Return the (X, Y) coordinate for the center point of the cell that contains the specified text.  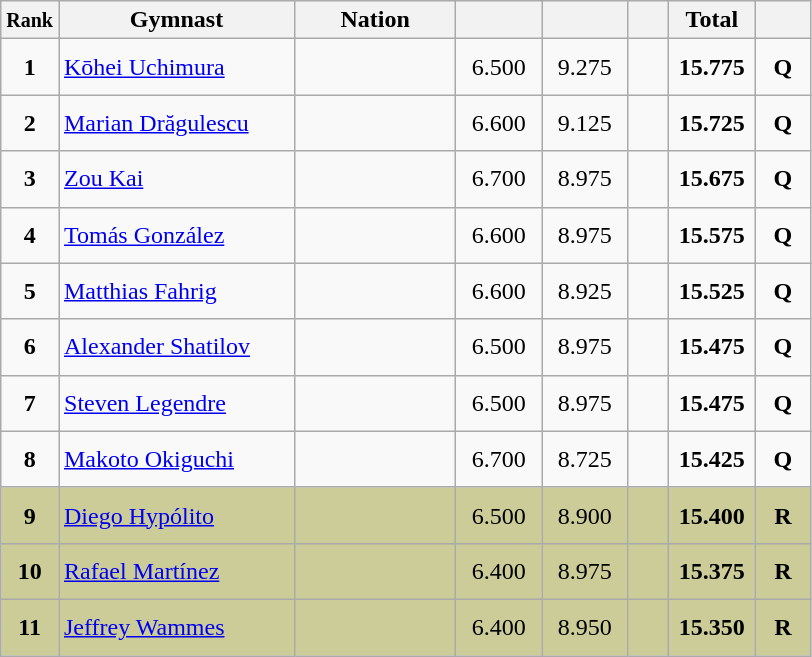
10 (30, 571)
15.575 (712, 235)
Jeffrey Wammes (176, 627)
15.725 (712, 123)
9.125 (585, 123)
Total (712, 20)
Marian Drăgulescu (176, 123)
Steven Legendre (176, 403)
8 (30, 459)
9.275 (585, 67)
5 (30, 291)
8.925 (585, 291)
8.900 (585, 515)
Alexander Shatilov (176, 347)
3 (30, 179)
Makoto Okiguchi (176, 459)
Kōhei Uchimura (176, 67)
15.375 (712, 571)
Gymnast (176, 20)
9 (30, 515)
15.425 (712, 459)
15.775 (712, 67)
8.725 (585, 459)
Nation (376, 20)
Matthias Fahrig (176, 291)
Rafael Martínez (176, 571)
Rank (30, 20)
15.350 (712, 627)
15.675 (712, 179)
7 (30, 403)
15.525 (712, 291)
4 (30, 235)
11 (30, 627)
Diego Hypólito (176, 515)
Zou Kai (176, 179)
6 (30, 347)
2 (30, 123)
15.400 (712, 515)
1 (30, 67)
8.950 (585, 627)
Tomás González (176, 235)
